Detect which cell encompasses the target text, then output its [x, y] center coordinate. 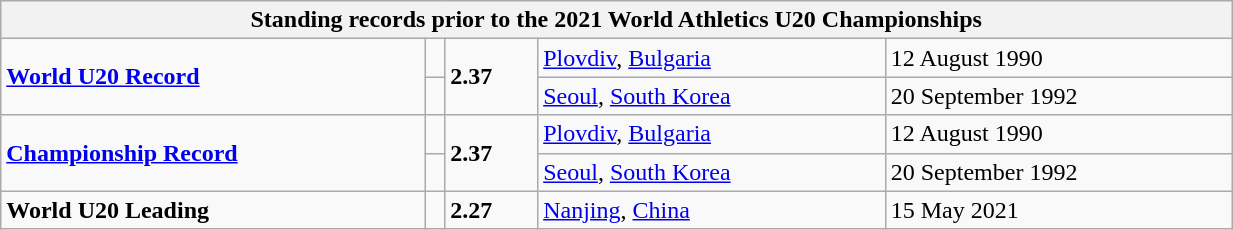
15 May 2021 [1058, 210]
World U20 Record [214, 77]
World U20 Leading [214, 210]
Championship Record [214, 153]
Standing records prior to the 2021 World Athletics U20 Championships [616, 20]
Nanjing, China [712, 210]
2.27 [492, 210]
